Return the (X, Y) coordinate for the center point of the cell that contains the specified text.  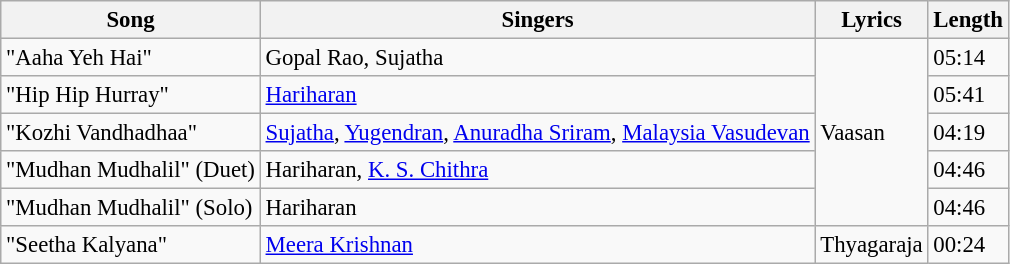
05:41 (968, 95)
Song (131, 20)
00:24 (968, 245)
Sujatha, Yugendran, Anuradha Sriram, Malaysia Vasudevan (538, 133)
05:14 (968, 58)
"Hip Hip Hurray" (131, 95)
Lyrics (872, 20)
Vaasan (872, 133)
"Seetha Kalyana" (131, 245)
Gopal Rao, Sujatha (538, 58)
"Aaha Yeh Hai" (131, 58)
Length (968, 20)
Hariharan, K. S. Chithra (538, 170)
Singers (538, 20)
Thyagaraja (872, 245)
04:19 (968, 133)
"Mudhan Mudhalil" (Duet) (131, 170)
"Mudhan Mudhalil" (Solo) (131, 208)
Meera Krishnan (538, 245)
"Kozhi Vandhadhaa" (131, 133)
